Search for the cell housing the specified text and yield its (X, Y) center coordinate. 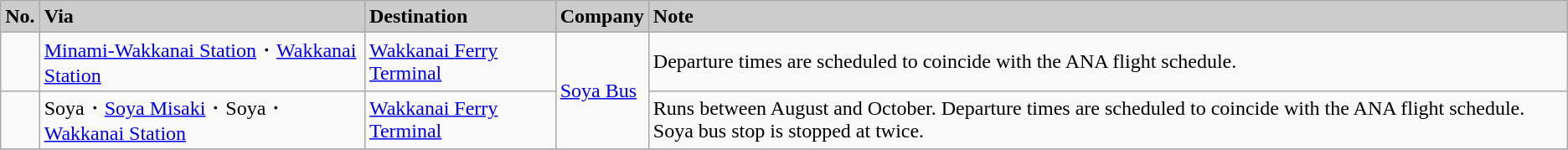
Destination (460, 17)
Minami-Wakkanai Station・Wakkanai Station (202, 62)
No. (20, 17)
Company (601, 17)
Via (202, 17)
Runs between August and October. Departure times are scheduled to coincide with the ANA flight schedule. Soya bus stop is stopped at twice. (1107, 120)
Departure times are scheduled to coincide with the ANA flight schedule. (1107, 62)
Soya Bus (601, 91)
Soya・Soya Misaki・Soya・Wakkanai Station (202, 120)
Note (1107, 17)
